Return the (x, y) coordinate for the center point of the cell that contains the specified text.  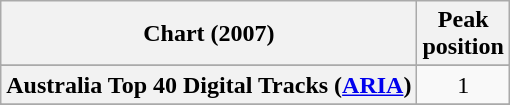
1 (463, 85)
Chart (2007) (209, 34)
Australia Top 40 Digital Tracks (ARIA) (209, 85)
Peakposition (463, 34)
